From the cell containing the given text, extract its center point as [x, y] coordinate. 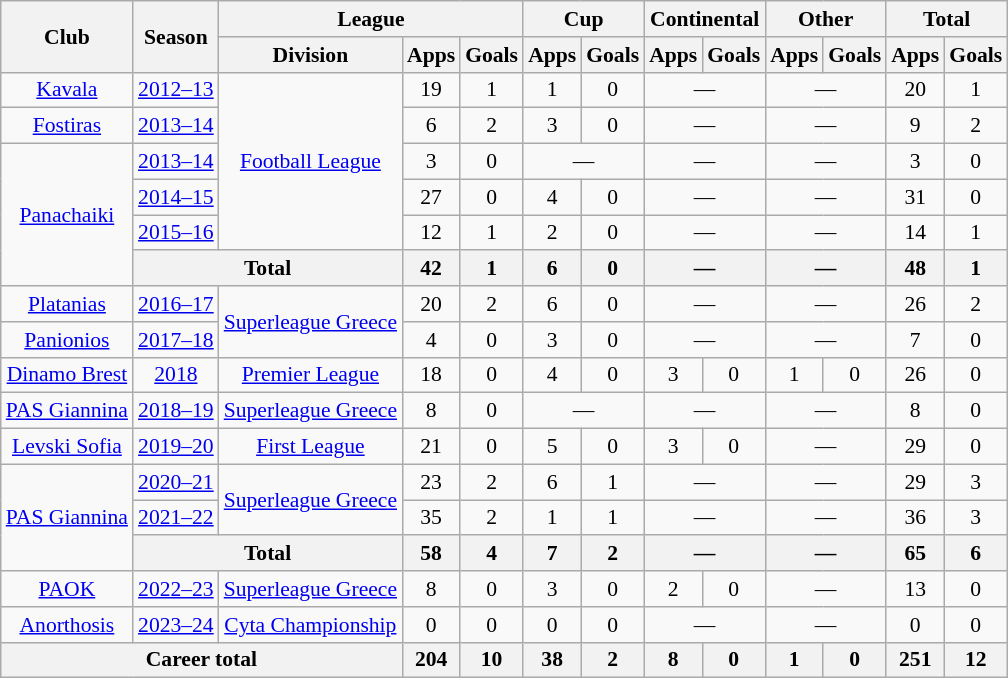
13 [915, 589]
League [371, 19]
2018–19 [176, 411]
Football League [310, 161]
Panachaiki [67, 215]
PAOK [67, 589]
Kavala [67, 90]
27 [431, 197]
2015–16 [176, 233]
2017–18 [176, 340]
2022–23 [176, 589]
Levski Sofia [67, 447]
38 [552, 660]
Cyta Championship [310, 625]
2020–21 [176, 482]
Continental [704, 19]
204 [431, 660]
10 [492, 660]
Season [176, 36]
58 [431, 554]
2018 [176, 375]
Panionios [67, 340]
Fostiras [67, 126]
19 [431, 90]
Cup [584, 19]
65 [915, 554]
31 [915, 197]
2016–17 [176, 304]
2023–24 [176, 625]
Premier League [310, 375]
Platanias [67, 304]
14 [915, 233]
9 [915, 126]
2014–15 [176, 197]
48 [915, 269]
251 [915, 660]
First League [310, 447]
Division [310, 55]
35 [431, 518]
Anorthosis [67, 625]
Club [67, 36]
Dinamo Brest [67, 375]
Other [826, 19]
23 [431, 482]
36 [915, 518]
Career total [202, 660]
42 [431, 269]
2019–20 [176, 447]
18 [431, 375]
2012–13 [176, 90]
21 [431, 447]
2021–22 [176, 518]
5 [552, 447]
